Identify which cell holds the provided text, then report its [X, Y] central coordinate. 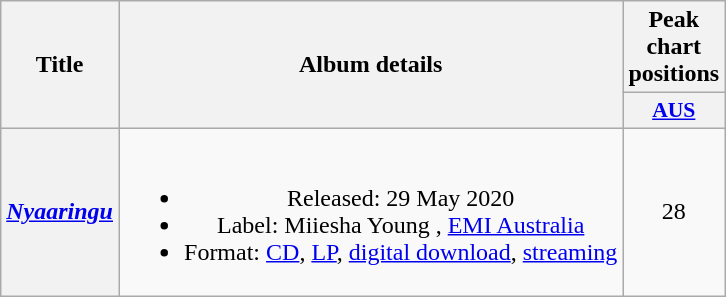
Album details [370, 65]
Released: 29 May 2020Label: Miiesha Young , EMI AustraliaFormat: CD, LP, digital download, streaming [370, 212]
Nyaaringu [60, 212]
Peak chart positions [674, 47]
28 [674, 212]
Title [60, 65]
AUS [674, 111]
